From the cell containing the given text, extract its center point as (X, Y) coordinate. 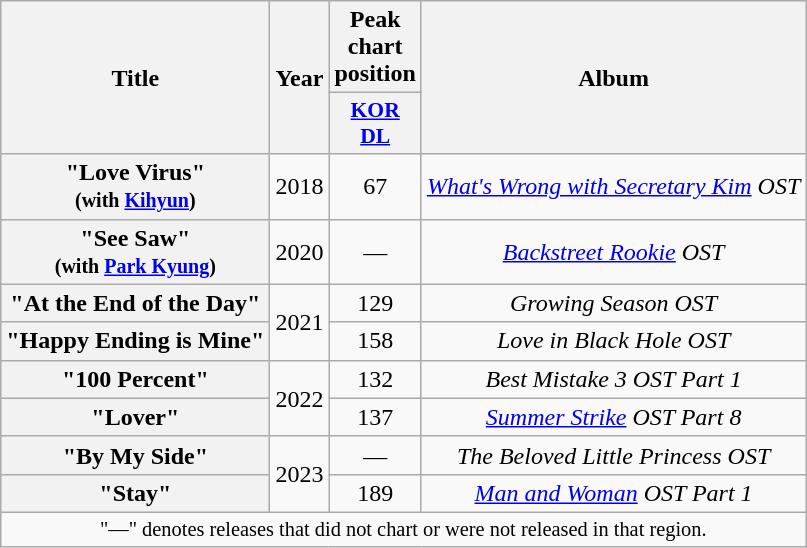
"Happy Ending is Mine" (136, 341)
"By My Side" (136, 455)
132 (375, 379)
"Love Virus"(with Kihyun) (136, 186)
KORDL (375, 124)
Year (300, 78)
2020 (300, 252)
"Stay" (136, 493)
2022 (300, 398)
"See Saw"(with Park Kyung) (136, 252)
Best Mistake 3 OST Part 1 (613, 379)
137 (375, 417)
189 (375, 493)
129 (375, 303)
Title (136, 78)
What's Wrong with Secretary Kim OST (613, 186)
"100 Percent" (136, 379)
158 (375, 341)
67 (375, 186)
2023 (300, 474)
2021 (300, 322)
"At the End of the Day" (136, 303)
Backstreet Rookie OST (613, 252)
Album (613, 78)
"Lover" (136, 417)
"—" denotes releases that did not chart or were not released in that region. (404, 529)
2018 (300, 186)
Summer Strike OST Part 8 (613, 417)
Love in Black Hole OST (613, 341)
Man and Woman OST Part 1 (613, 493)
The Beloved Little Princess OST (613, 455)
Growing Season OST (613, 303)
Peak chart position (375, 47)
